Detect which cell encompasses the target text, then output its (x, y) center coordinate. 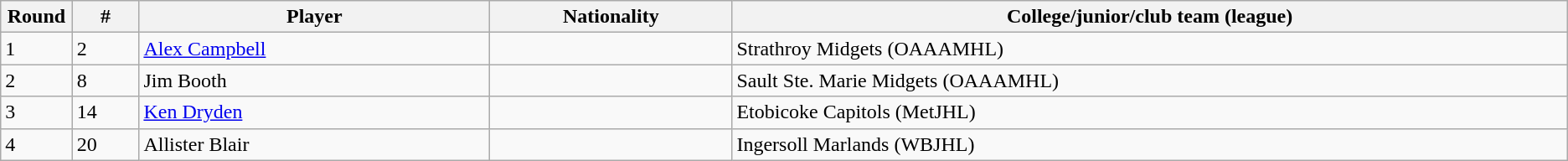
College/junior/club team (league) (1149, 17)
Strathroy Midgets (OAAAMHL) (1149, 49)
1 (37, 49)
# (106, 17)
Etobicoke Capitols (MetJHL) (1149, 112)
Alex Campbell (315, 49)
3 (37, 112)
Round (37, 17)
Player (315, 17)
4 (37, 144)
Ken Dryden (315, 112)
Jim Booth (315, 80)
Nationality (611, 17)
8 (106, 80)
14 (106, 112)
Allister Blair (315, 144)
Ingersoll Marlands (WBJHL) (1149, 144)
20 (106, 144)
Sault Ste. Marie Midgets (OAAAMHL) (1149, 80)
